For the text-containing cell, return its midpoint in [x, y] coordinate format. 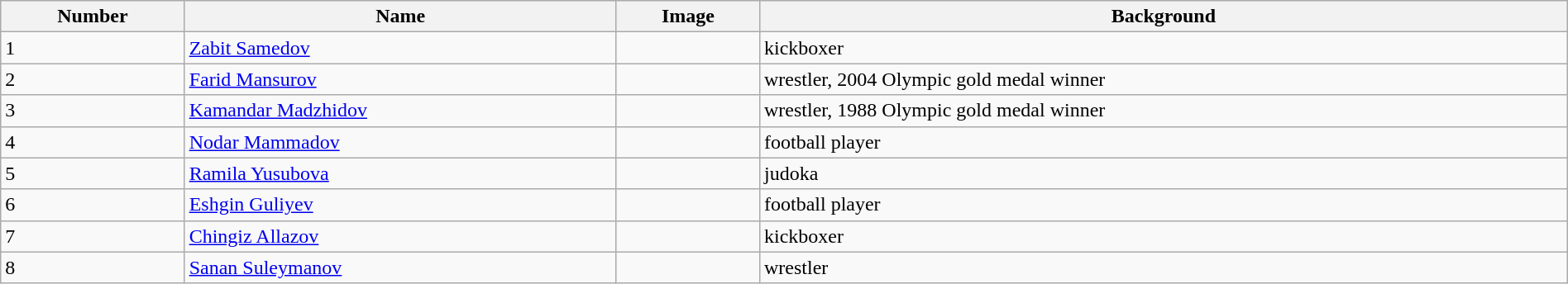
Name [400, 17]
4 [93, 142]
judoka [1163, 173]
6 [93, 205]
wrestler, 1988 Olympic gold medal winner [1163, 111]
Farid Mansurov [400, 79]
Zabit Samedov [400, 48]
Kamandar Madzhidov [400, 111]
7 [93, 236]
Background [1163, 17]
Chingiz Allazov [400, 236]
wrestler, 2004 Olympic gold medal winner [1163, 79]
Eshgin Guliyev [400, 205]
1 [93, 48]
3 [93, 111]
Sanan Suleymanov [400, 267]
Number [93, 17]
Nodar Mammadov [400, 142]
5 [93, 173]
wrestler [1163, 267]
Ramila Yusubova [400, 173]
Image [688, 17]
2 [93, 79]
8 [93, 267]
